Return the (x, y) coordinate for the center point of the cell that contains the specified text.  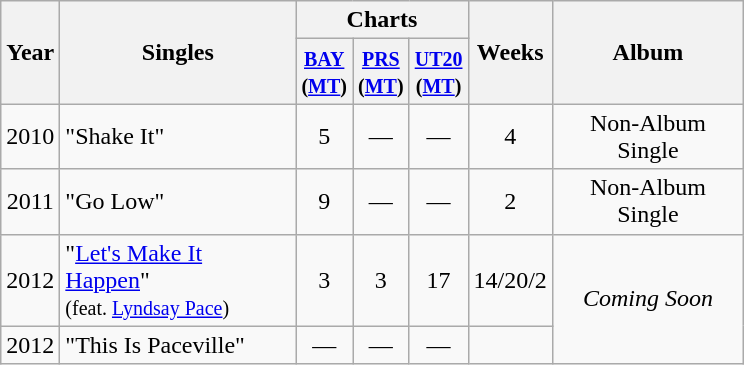
2010 (30, 136)
"Let's Make It Happen" (feat. Lyndsay Pace) (178, 280)
4 (510, 136)
2 (510, 202)
Weeks (510, 52)
Year (30, 52)
Charts (382, 20)
"This Is Paceville" (178, 345)
9 (324, 202)
2011 (30, 202)
Coming Soon (648, 299)
5 (324, 136)
PRS(MT) (382, 72)
"Shake It" (178, 136)
BAY(MT) (324, 72)
17 (438, 280)
UT20(MT) (438, 72)
14/20/2 (510, 280)
Singles (178, 52)
"Go Low" (178, 202)
Album (648, 52)
